Capture the cell that displays the provided text and extract its (X, Y) central coordinate. 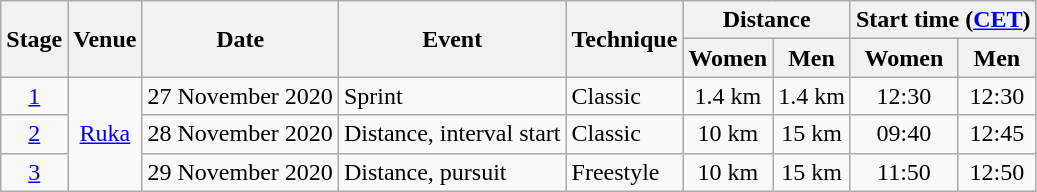
Technique (624, 39)
Freestyle (624, 172)
Start time (CET) (943, 20)
Venue (105, 39)
Distance (766, 20)
12:50 (998, 172)
Stage (34, 39)
09:40 (904, 134)
Sprint (452, 96)
Distance, interval start (452, 134)
Ruka (105, 134)
29 November 2020 (240, 172)
Distance, pursuit (452, 172)
3 (34, 172)
Date (240, 39)
1 (34, 96)
27 November 2020 (240, 96)
Event (452, 39)
12:45 (998, 134)
28 November 2020 (240, 134)
2 (34, 134)
11:50 (904, 172)
